Search for the cell housing the specified text and yield its [x, y] center coordinate. 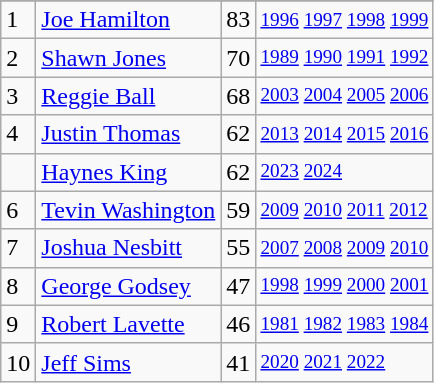
2003 2004 2005 2006 [344, 96]
4 [18, 134]
Joshua Nesbitt [128, 248]
55 [238, 248]
Tevin Washington [128, 210]
Haynes King [128, 172]
46 [238, 324]
70 [238, 58]
1989 1990 1991 1992 [344, 58]
Reggie Ball [128, 96]
9 [18, 324]
George Godsey [128, 286]
Robert Lavette [128, 324]
Shawn Jones [128, 58]
10 [18, 362]
1981 1982 1983 1984 [344, 324]
59 [238, 210]
47 [238, 286]
68 [238, 96]
Jeff Sims [128, 362]
2013 2014 2015 2016 [344, 134]
2020 2021 2022 [344, 362]
1 [18, 20]
2 [18, 58]
1998 1999 2000 2001 [344, 286]
8 [18, 286]
6 [18, 210]
7 [18, 248]
2023 2024 [344, 172]
Joe Hamilton [128, 20]
83 [238, 20]
3 [18, 96]
2009 2010 2011 2012 [344, 210]
Justin Thomas [128, 134]
2007 2008 2009 2010 [344, 248]
1996 1997 1998 1999 [344, 20]
41 [238, 362]
